Output the [x, y] coordinate of the center of the cell containing the given text.  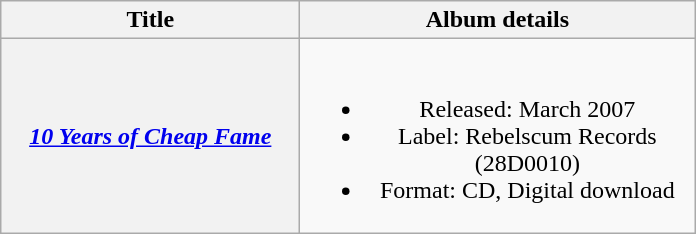
Album details [498, 20]
Released: March 2007Label: Rebelscum Records (28D0010)Format: CD, Digital download [498, 136]
Title [150, 20]
10 Years of Cheap Fame [150, 136]
